Search for the cell housing the specified text and yield its [x, y] center coordinate. 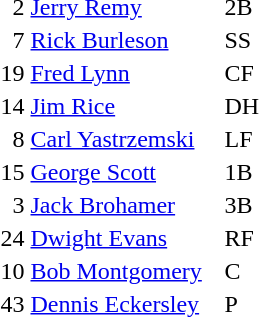
George Scott [124, 172]
Carl Yastrzemski [124, 139]
Fred Lynn [124, 73]
Rick Burleson [124, 40]
Jim Rice [124, 106]
Jack Brohamer [124, 205]
Dwight Evans [124, 238]
Bob Montgomery [124, 271]
